Pinpoint the cell where the given text exists, returning its (X, Y) midpoint coordinate. 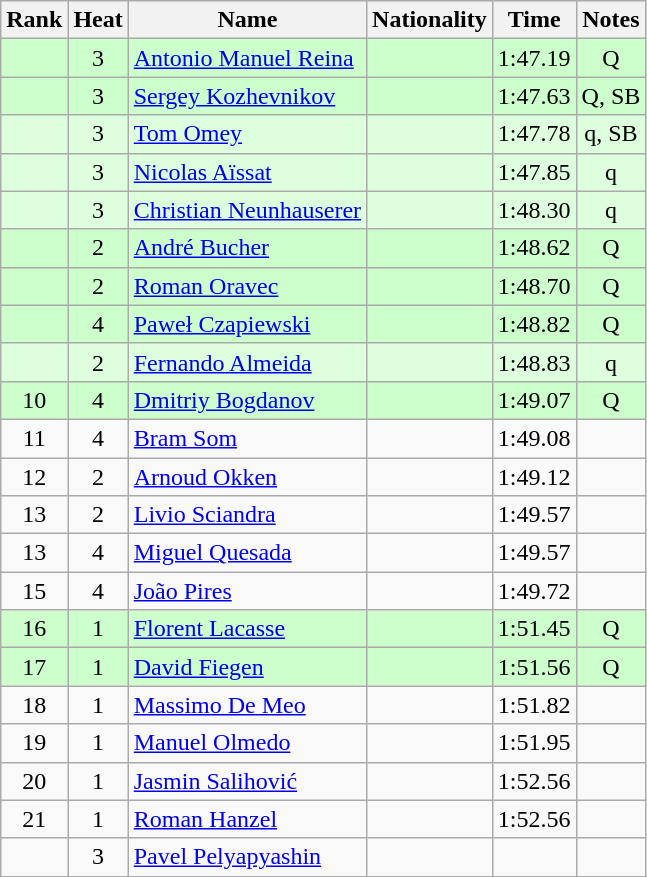
1:48.83 (534, 362)
1:49.07 (534, 400)
Name (247, 20)
11 (34, 438)
15 (34, 591)
20 (34, 781)
Nationality (430, 20)
q, SB (611, 134)
Paweł Czapiewski (247, 324)
Arnoud Okken (247, 477)
1:49.12 (534, 477)
Livio Sciandra (247, 515)
1:49.08 (534, 438)
Roman Oravec (247, 286)
Bram Som (247, 438)
Miguel Quesada (247, 553)
Christian Neunhauserer (247, 210)
Massimo De Meo (247, 705)
1:48.62 (534, 248)
Notes (611, 20)
1:47.19 (534, 58)
Tom Omey (247, 134)
1:47.78 (534, 134)
21 (34, 819)
10 (34, 400)
1:51.56 (534, 667)
1:49.72 (534, 591)
Fernando Almeida (247, 362)
17 (34, 667)
19 (34, 743)
1:47.63 (534, 96)
Pavel Pelyapyashin (247, 857)
Jasmin Salihović (247, 781)
1:51.95 (534, 743)
Q, SB (611, 96)
Manuel Olmedo (247, 743)
18 (34, 705)
1:51.82 (534, 705)
João Pires (247, 591)
David Fiegen (247, 667)
Florent Lacasse (247, 629)
Rank (34, 20)
1:48.82 (534, 324)
Nicolas Aïssat (247, 172)
Sergey Kozhevnikov (247, 96)
Dmitriy Bogdanov (247, 400)
1:51.45 (534, 629)
Heat (98, 20)
Time (534, 20)
12 (34, 477)
1:47.85 (534, 172)
1:48.70 (534, 286)
Roman Hanzel (247, 819)
Antonio Manuel Reina (247, 58)
André Bucher (247, 248)
1:48.30 (534, 210)
16 (34, 629)
